Identify which cell holds the provided text, then report its (X, Y) central coordinate. 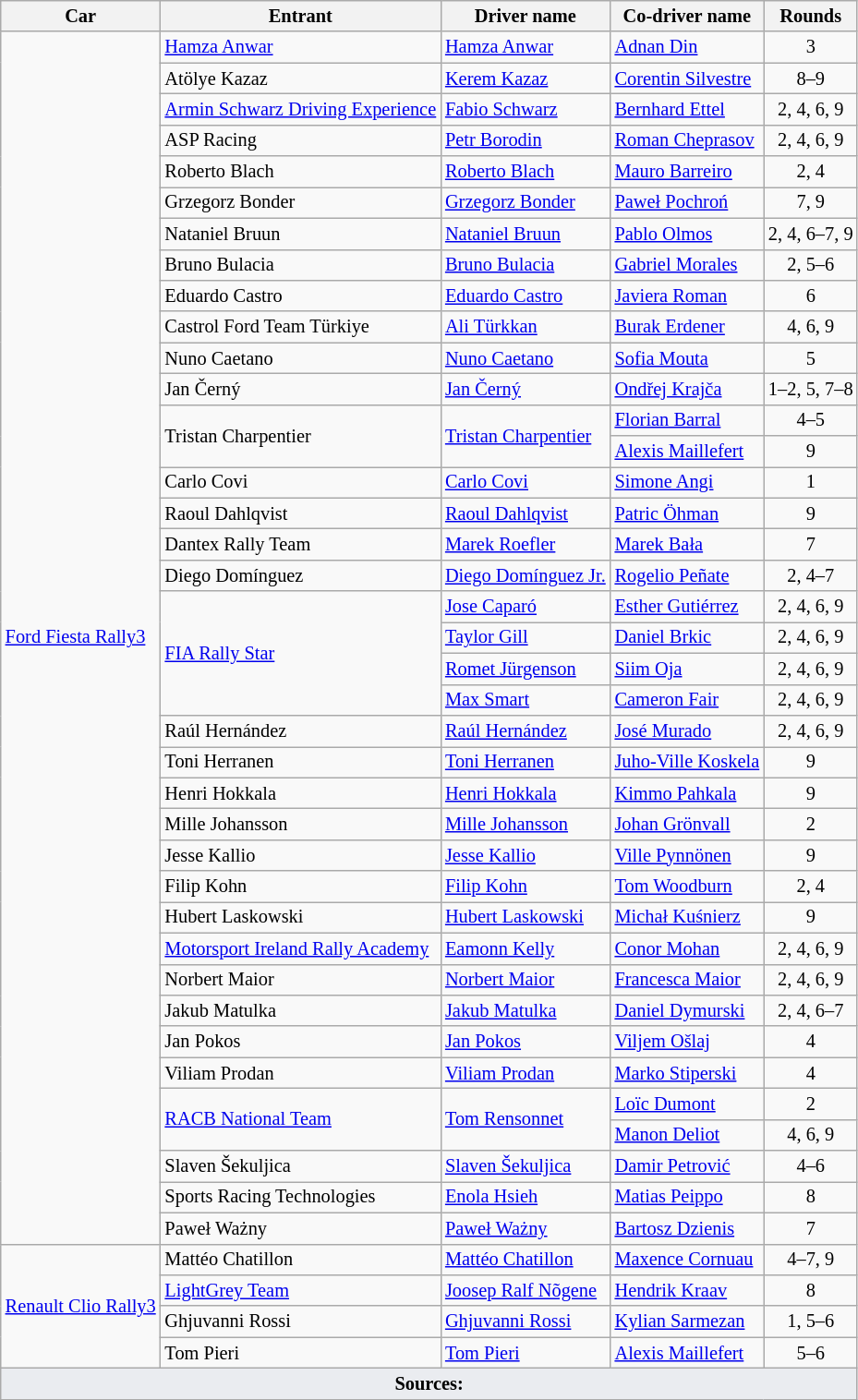
Sofia Mouta (687, 358)
FIA Rally Star (301, 654)
Bartosz Dzienis (687, 1228)
Co-driver name (687, 16)
Daniel Dymurski (687, 1010)
Francesca Maior (687, 980)
Car (81, 16)
6 (811, 296)
Esther Gutiérrez (687, 607)
Diego Domínguez Jr. (526, 575)
Burak Erdener (687, 327)
Jose Caparó (526, 607)
Michał Kuśnierz (687, 917)
Ondřej Krajča (687, 389)
Viljem Ošlaj (687, 1042)
Daniel Brkic (687, 637)
Armin Schwarz Driving Experience (301, 109)
Fabio Schwarz (526, 109)
Rogelio Peñate (687, 575)
Mauro Barreiro (687, 172)
Petr Borodin (526, 140)
Sources: (429, 1383)
Bernhard Ettel (687, 109)
7, 9 (811, 202)
Marko Stiperski (687, 1073)
2, 4, 6–7, 9 (811, 234)
Sports Racing Technologies (301, 1197)
5–6 (811, 1353)
1, 5–6 (811, 1322)
Max Smart (526, 700)
Marek Roefler (526, 544)
Tom Woodburn (687, 887)
5 (811, 358)
Loïc Dumont (687, 1104)
Adnan Din (687, 47)
Romet Jürgenson (526, 669)
Pablo Olmos (687, 234)
4–7, 9 (811, 1260)
Kimmo Pahkala (687, 793)
Kylian Sarmezan (687, 1322)
Maxence Cornuau (687, 1260)
Enola Hsieh (526, 1197)
Ville Pynnönen (687, 855)
8–9 (811, 78)
Motorsport Ireland Rally Academy (301, 948)
Driver name (526, 16)
Atölye Kazaz (301, 78)
Florian Barral (687, 420)
2, 4–7 (811, 575)
Tom Rensonnet (526, 1119)
Paweł Pochroń (687, 202)
José Murado (687, 730)
Johan Grönvall (687, 824)
Entrant (301, 16)
Juho-Ville Koskela (687, 762)
Matias Peippo (687, 1197)
Marek Bała (687, 544)
LightGrey Team (301, 1290)
Javiera Roman (687, 296)
4–5 (811, 420)
Diego Domínguez (301, 575)
ASP Racing (301, 140)
Patric Öhman (687, 513)
Hendrik Kraav (687, 1290)
Eamonn Kelly (526, 948)
RACB National Team (301, 1119)
Corentin Silvestre (687, 78)
Roman Cheprasov (687, 140)
1 (811, 482)
Siim Oja (687, 669)
Manon Deliot (687, 1135)
Conor Mohan (687, 948)
4–6 (811, 1166)
Renault Clio Rally3 (81, 1306)
Dantex Rally Team (301, 544)
Taylor Gill (526, 637)
Kerem Kazaz (526, 78)
Castrol Ford Team Türkiye (301, 327)
Gabriel Morales (687, 265)
Ali Türkkan (526, 327)
Damir Petrović (687, 1166)
Ford Fiesta Rally3 (81, 637)
2, 5–6 (811, 265)
1–2, 5, 7–8 (811, 389)
3 (811, 47)
Rounds (811, 16)
2, 4, 6–7 (811, 1010)
Cameron Fair (687, 700)
Simone Angi (687, 482)
Joosep Ralf Nõgene (526, 1290)
